Find where the given text appears and provide that cell's center as (x, y) coordinate. 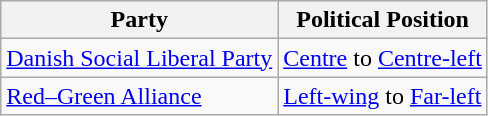
Danish Social Liberal Party (140, 58)
Party (140, 20)
Left-wing to Far-left (383, 96)
Centre to Centre-left (383, 58)
Political Position (383, 20)
Red–Green Alliance (140, 96)
